From the cell containing the given text, extract its center point as (X, Y) coordinate. 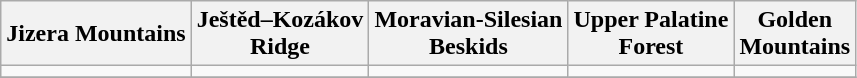
Upper PalatineForest (651, 34)
GoldenMountains (795, 34)
Moravian-SilesianBeskids (468, 34)
Jizera Mountains (96, 34)
Ještěd–KozákovRidge (280, 34)
